Locate the cell with the specified text and output its (x, y) center coordinate. 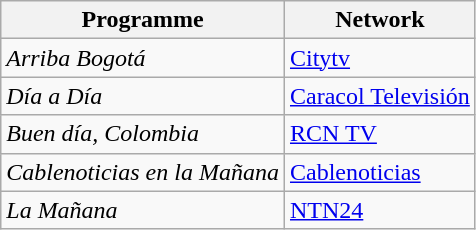
Network (380, 20)
Programme (143, 20)
La Mañana (143, 210)
Buen día, Colombia (143, 134)
RCN TV (380, 134)
Día a Día (143, 96)
NTN24 (380, 210)
Citytv (380, 58)
Caracol Televisión (380, 96)
Cablenoticias en la Mañana (143, 172)
Arriba Bogotá (143, 58)
Cablenoticias (380, 172)
